Return the (x, y) coordinate for the center point of the cell that contains the specified text.  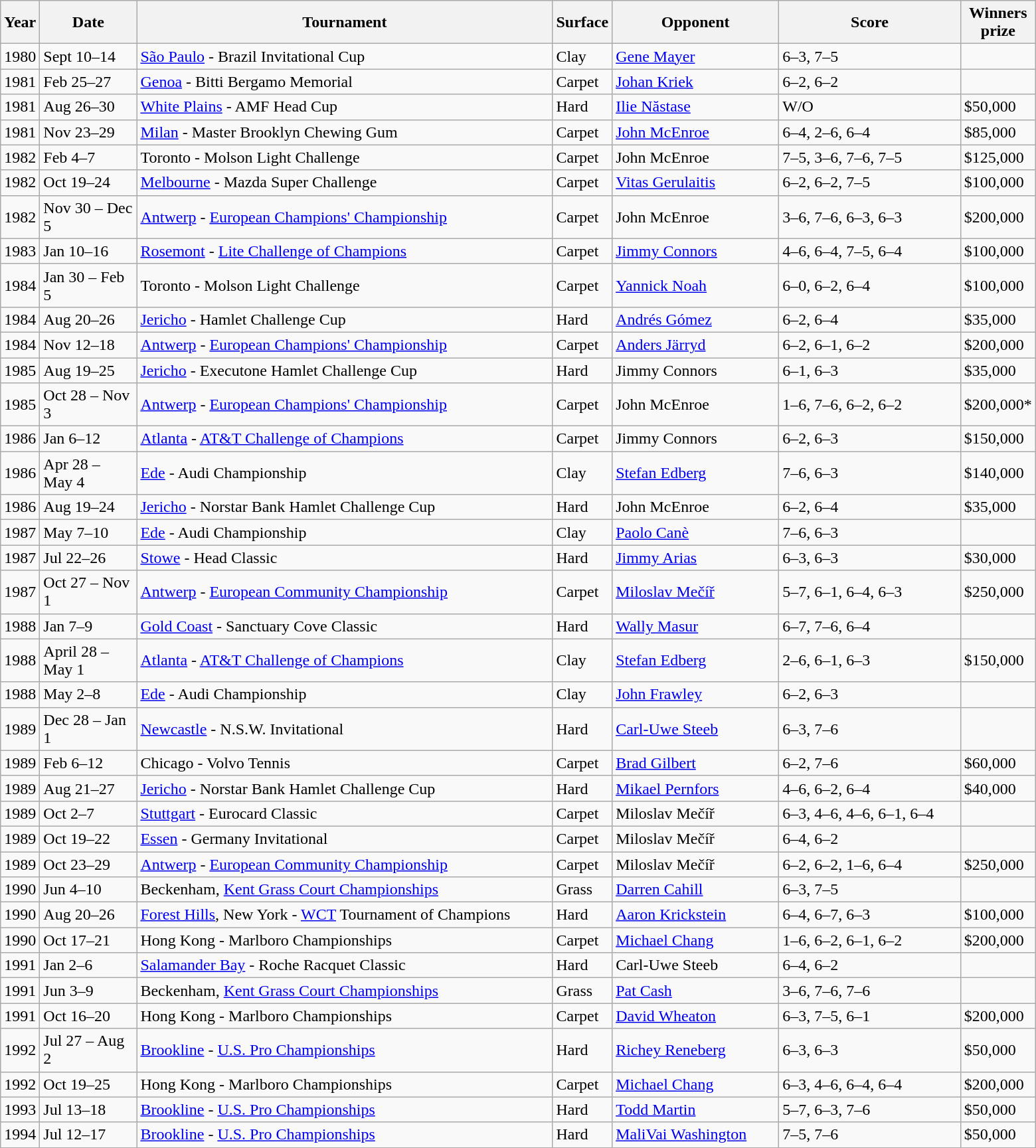
Chicago - Volvo Tennis (345, 763)
6–2, 6–2 (870, 82)
Aug 19–25 (88, 370)
6–2, 6–1, 6–2 (870, 345)
Genoa - Bitti Bergamo Memorial (345, 82)
$125,000 (997, 157)
Aug 26–30 (88, 107)
Year (20, 23)
Jan 10–16 (88, 251)
5–7, 6–3, 7–6 (870, 1109)
Surface (582, 23)
Winners prize (997, 23)
Forest Hills, New York - WCT Tournament of Champions (345, 915)
April 28 – May 1 (88, 660)
3–6, 7–6, 7–6 (870, 991)
Paolo Canè (696, 533)
6–3, 4–6, 6–4, 6–4 (870, 1084)
Sept 10–14 (88, 56)
Brad Gilbert (696, 763)
Oct 28 – Nov 3 (88, 405)
3–6, 7–6, 6–3, 6–3 (870, 216)
6–2, 7–6 (870, 763)
6–0, 6–2, 6–4 (870, 286)
Yannick Noah (696, 286)
Oct 17–21 (88, 940)
Nov 23–29 (88, 132)
Gene Mayer (696, 56)
4–6, 6–2, 6–4 (870, 788)
6–3, 7–5, 6–1 (870, 1016)
Vitas Gerulaitis (696, 183)
Gold Coast - Sanctuary Cove Classic (345, 626)
Stuttgart - Eurocard Classic (345, 813)
Andrés Gómez (696, 319)
White Plains - AMF Head Cup (345, 107)
5–7, 6–1, 6–4, 6–3 (870, 592)
Aug 19–24 (88, 507)
2–6, 6–1, 6–3 (870, 660)
Feb 6–12 (88, 763)
Todd Martin (696, 1109)
6–7, 7–6, 6–4 (870, 626)
Jericho - Hamlet Challenge Cup (345, 319)
$85,000 (997, 132)
1–6, 6–2, 6–1, 6–2 (870, 940)
Jul 12–17 (88, 1135)
Jan 7–9 (88, 626)
Feb 4–7 (88, 157)
Dec 28 – Jan 1 (88, 729)
Salamander Bay - Roche Racquet Classic (345, 965)
Jun 4–10 (88, 890)
Mikael Pernfors (696, 788)
Date (88, 23)
São Paulo - Brazil Invitational Cup (345, 56)
Oct 27 – Nov 1 (88, 592)
Stowe - Head Classic (345, 558)
4–6, 6–4, 7–5, 6–4 (870, 251)
6–3, 4–6, 4–6, 6–1, 6–4 (870, 813)
May 2–8 (88, 695)
Richey Reneberg (696, 1050)
Newcastle - N.S.W. Invitational (345, 729)
$140,000 (997, 473)
Feb 25–27 (88, 82)
1993 (20, 1109)
May 7–10 (88, 533)
Wally Masur (696, 626)
Jan 6–12 (88, 439)
Oct 23–29 (88, 864)
6–4, 6–7, 6–3 (870, 915)
Pat Cash (696, 991)
Jun 3–9 (88, 991)
1994 (20, 1135)
W/O (870, 107)
Score (870, 23)
6–4, 2–6, 6–4 (870, 132)
David Wheaton (696, 1016)
Opponent (696, 23)
John Frawley (696, 695)
1980 (20, 56)
Jul 27 – Aug 2 (88, 1050)
Darren Cahill (696, 890)
1–6, 7–6, 6–2, 6–2 (870, 405)
Oct 16–20 (88, 1016)
1983 (20, 251)
Oct 2–7 (88, 813)
Oct 19–25 (88, 1084)
Oct 19–24 (88, 183)
Melbourne - Mazda Super Challenge (345, 183)
6–2, 6–2, 7–5 (870, 183)
Essen - Germany Invitational (345, 839)
Ilie Năstase (696, 107)
Anders Järryd (696, 345)
6–3, 7–6 (870, 729)
Apr 28 – May 4 (88, 473)
$40,000 (997, 788)
Jan 30 – Feb 5 (88, 286)
Aaron Krickstein (696, 915)
Jericho - Executone Hamlet Challenge Cup (345, 370)
$30,000 (997, 558)
Nov 30 – Dec 5 (88, 216)
MaliVai Washington (696, 1135)
Nov 12–18 (88, 345)
Jan 2–6 (88, 965)
Milan - Master Brooklyn Chewing Gum (345, 132)
$60,000 (997, 763)
7–5, 7–6 (870, 1135)
Aug 21–27 (88, 788)
7–5, 3–6, 7–6, 7–5 (870, 157)
Johan Kriek (696, 82)
Jul 13–18 (88, 1109)
Jul 22–26 (88, 558)
$200,000* (997, 405)
Tournament (345, 23)
Jimmy Arias (696, 558)
Oct 19–22 (88, 839)
Rosemont - Lite Challenge of Champions (345, 251)
6–1, 6–3 (870, 370)
6–2, 6–2, 1–6, 6–4 (870, 864)
